Provide the (x, y) coordinate of the cell's center where the given text is located.  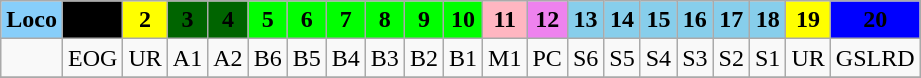
9 (424, 20)
M1 (505, 58)
13 (585, 20)
S3 (695, 58)
6 (306, 20)
S1 (767, 58)
18 (767, 20)
11 (505, 20)
7 (346, 20)
B4 (346, 58)
Loco (32, 20)
S5 (622, 58)
S2 (731, 58)
17 (731, 20)
PC (547, 58)
10 (462, 20)
16 (695, 20)
2 (145, 20)
3 (187, 20)
1 (92, 20)
4 (228, 20)
B5 (306, 58)
20 (875, 20)
GSLRD (875, 58)
19 (808, 20)
8 (384, 20)
S6 (585, 58)
S4 (658, 58)
15 (658, 20)
5 (268, 20)
B6 (268, 58)
B1 (462, 58)
A2 (228, 58)
EOG (92, 58)
B3 (384, 58)
A1 (187, 58)
12 (547, 20)
B2 (424, 58)
14 (622, 20)
